Locate the cell with the specified text and output its [x, y] center coordinate. 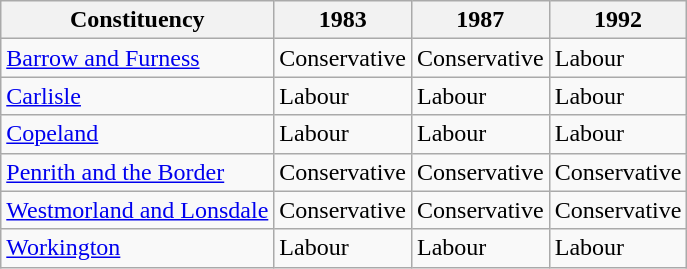
Barrow and Furness [138, 58]
1987 [481, 20]
1983 [343, 20]
Carlisle [138, 96]
1992 [618, 20]
Westmorland and Lonsdale [138, 210]
Workington [138, 248]
Constituency [138, 20]
Penrith and the Border [138, 172]
Copeland [138, 134]
